Find where the given text appears and provide that cell's center as [x, y] coordinate. 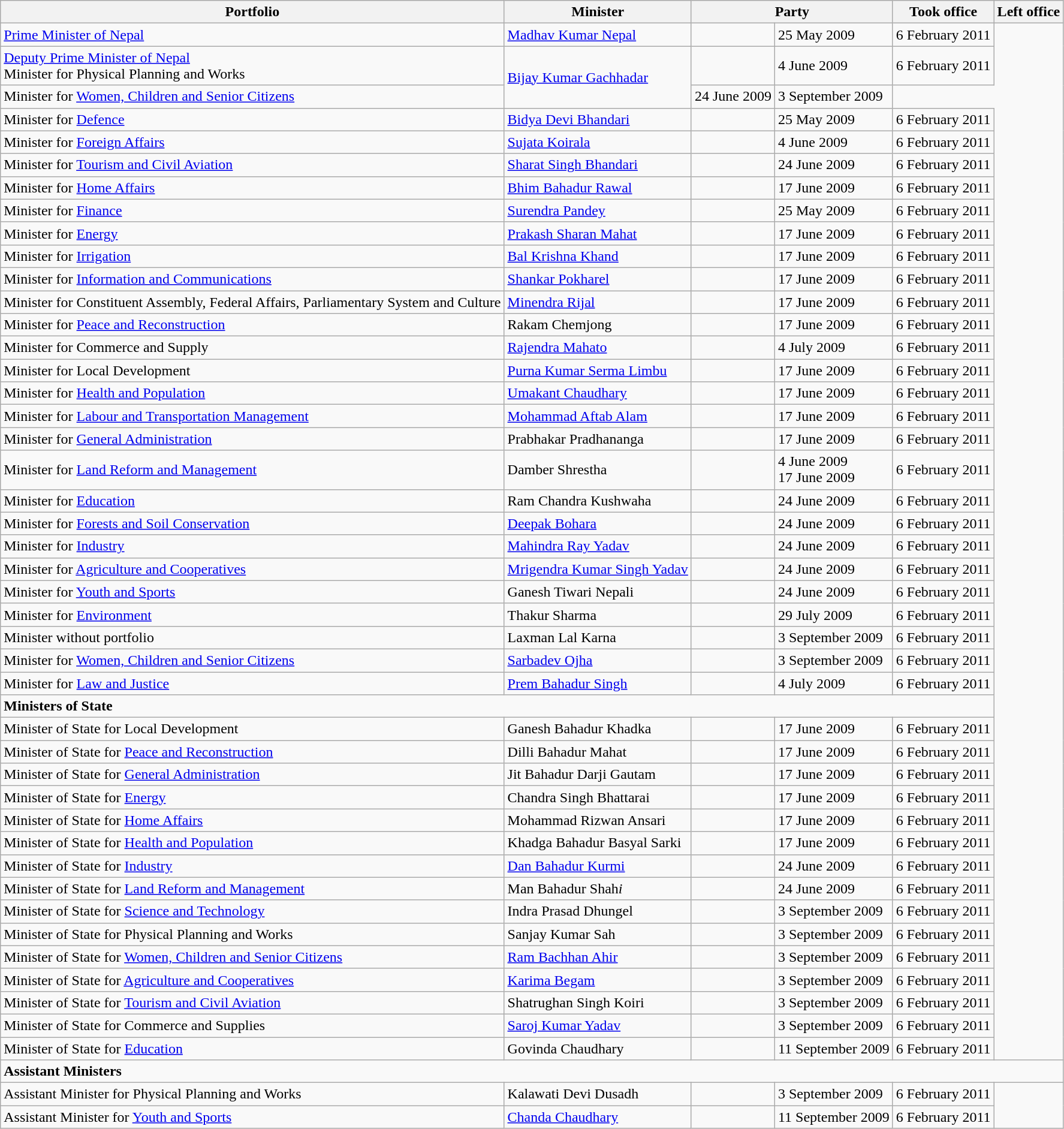
Minister of State for General Administration [252, 775]
Minister for Forests and Soil Conservation [252, 523]
Prabhakar Pradhananga [598, 439]
Man Bahadur Shahi [598, 889]
Minister for Land Reform and Management [252, 470]
Party [792, 12]
Minister for Labour and Transportation Management [252, 416]
Mahindra Ray Yadav [598, 546]
Minister of State for Local Development [252, 729]
Ganesh Tiwari Nepali [598, 592]
Ram Chandra Kushwaha [598, 501]
Minister of State for Education [252, 1049]
Assistant Minister for Physical Planning and Works [252, 1094]
Minister for Constituent Assembly, Federal Affairs, Parliamentary System and Culture [252, 302]
Umakant Chaudhary [598, 393]
Minister of State for Tourism and Civil Aviation [252, 1002]
Minister of State for Peace and Reconstruction [252, 752]
Indra Prasad Dhungel [598, 911]
Surendra Pandey [598, 210]
Bijay Kumar Gachhadar [598, 77]
Minister for Industry [252, 546]
Ganesh Bahadur Khadka [598, 729]
29 July 2009 [833, 615]
Khadga Bahadur Basyal Sarki [598, 843]
Sujata Koirala [598, 142]
Minister for Irrigation [252, 256]
Kalawati Devi Dusadh [598, 1094]
Minister for Home Affairs [252, 188]
Mrigendra Kumar Singh Yadav [598, 569]
Minister for Tourism and Civil Aviation [252, 165]
Minister for Energy [252, 233]
Deepak Bohara [598, 523]
Thakur Sharma [598, 615]
Shankar Pokharel [598, 279]
Portfolio [252, 12]
Left office [1029, 12]
Took office [944, 12]
Minister of State for Land Reform and Management [252, 889]
Minister of State for Home Affairs [252, 820]
Dan Bahadur Kurmi [598, 866]
Chandra Singh Bhattarai [598, 797]
Minister for Law and Justice [252, 683]
Madhav Kumar Nepal [598, 35]
Shatrughan Singh Koiri [598, 1002]
Minendra Rijal [598, 302]
Minister for Finance [252, 210]
Minister for Peace and Reconstruction [252, 325]
Minister of State for Physical Planning and Works [252, 934]
Minister without portfolio [252, 637]
Prem Bahadur Singh [598, 683]
Jit Bahadur Darji Gautam [598, 775]
Deputy Prime Minister of NepalMinister for Physical Planning and Works [252, 66]
Sarbadev Ojha [598, 660]
Rakam Chemjong [598, 325]
Minister of State for Agriculture and Cooperatives [252, 980]
Minister for Environment [252, 615]
Minister for General Administration [252, 439]
Bidya Devi Bhandari [598, 119]
Mohammad Rizwan Ansari [598, 820]
Minister for Foreign Affairs [252, 142]
Minister for Commerce and Supply [252, 348]
Assistant Ministers [532, 1071]
Laxman Lal Karna [598, 637]
Minister of State for Health and Population [252, 843]
Bal Krishna Khand [598, 256]
Rajendra Mahato [598, 348]
Minister for Defence [252, 119]
Assistant Minister for Youth and Sports [252, 1117]
Minister for Youth and Sports [252, 592]
Prakash Sharan Mahat [598, 233]
Minister of State for Energy [252, 797]
Bhim Bahadur Rawal [598, 188]
Saroj Kumar Yadav [598, 1025]
Ministers of State [498, 706]
Govinda Chaudhary [598, 1049]
Karima Begam [598, 980]
Minister of State for Commerce and Supplies [252, 1025]
Minister of State for Science and Technology [252, 911]
4 June 200917 June 2009 [833, 470]
Mohammad Aftab Alam [598, 416]
Minister for Local Development [252, 371]
Minister of State for Industry [252, 866]
Minister [598, 12]
Chanda Chaudhary [598, 1117]
Damber Shrestha [598, 470]
Minister for Agriculture and Cooperatives [252, 569]
Prime Minister of Nepal [252, 35]
Ram Bachhan Ahir [598, 957]
Minister of State for Women, Children and Senior Citizens [252, 957]
Sharat Singh Bhandari [598, 165]
Purna Kumar Serma Limbu [598, 371]
Minister for Education [252, 501]
Minister for Information and Communications [252, 279]
Minister for Health and Population [252, 393]
Sanjay Kumar Sah [598, 934]
Dilli Bahadur Mahat [598, 752]
